Return the (X, Y) coordinate for the center point of the cell that contains the specified text.  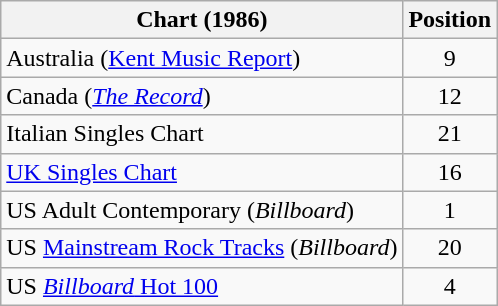
20 (450, 248)
US Billboard Hot 100 (202, 286)
Italian Singles Chart (202, 134)
21 (450, 134)
US Mainstream Rock Tracks (Billboard) (202, 248)
1 (450, 210)
12 (450, 96)
Chart (1986) (202, 20)
4 (450, 286)
16 (450, 172)
Position (450, 20)
Australia (Kent Music Report) (202, 58)
UK Singles Chart (202, 172)
9 (450, 58)
Canada (The Record) (202, 96)
US Adult Contemporary (Billboard) (202, 210)
